Output the (x, y) coordinate of the center of the cell containing the given text.  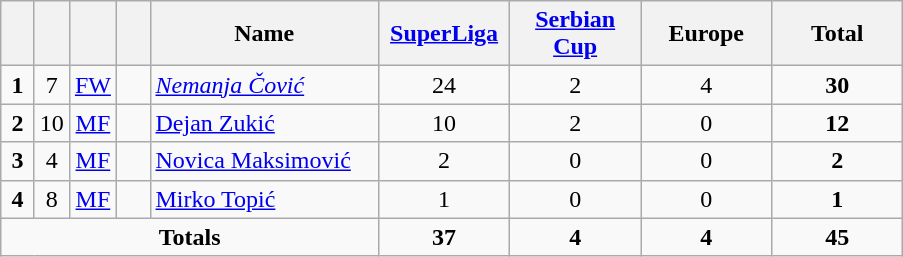
Serbian Cup (576, 34)
30 (838, 85)
Total (838, 34)
Europe (706, 34)
45 (838, 237)
Novica Maksimović (264, 161)
24 (444, 85)
3 (18, 161)
Nemanja Čović (264, 85)
Totals (190, 237)
Mirko Topić (264, 199)
Name (264, 34)
FW (92, 85)
12 (838, 123)
SuperLiga (444, 34)
Dejan Zukić (264, 123)
8 (52, 199)
37 (444, 237)
7 (52, 85)
